Return (x, y) of the center of cell containing provided text 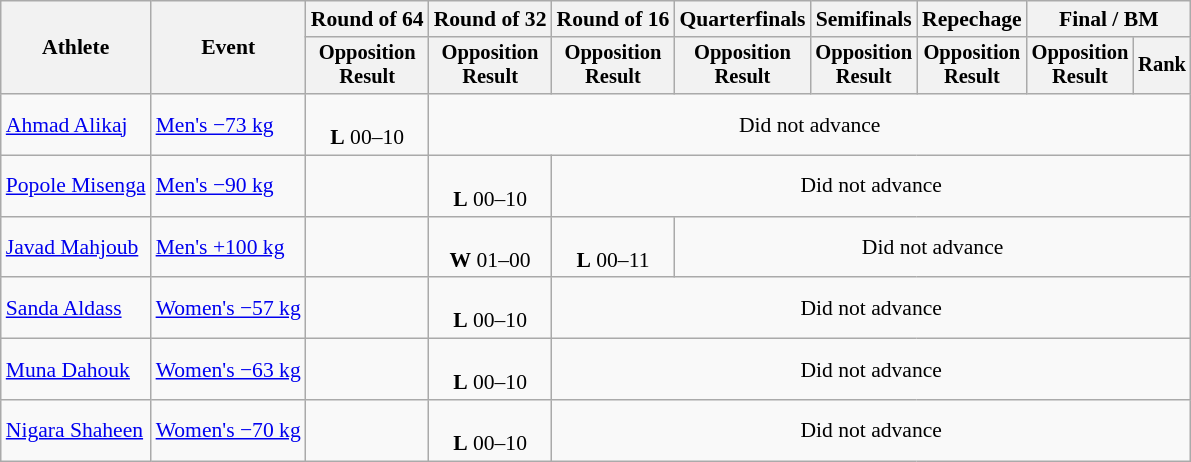
Javad Mahjoub (76, 248)
Men's −73 kg (228, 124)
Athlete (76, 48)
Ahmad Alikaj (76, 124)
Nigara Shaheen (76, 430)
Men's −90 kg (228, 186)
Event (228, 48)
Women's −57 kg (228, 308)
Rank (1162, 66)
Semifinals (864, 19)
Repechage (972, 19)
Women's −63 kg (228, 370)
W 01–00 (490, 248)
Popole Misenga (76, 186)
L 00–11 (614, 248)
Men's +100 kg (228, 248)
Final / BM (1109, 19)
Sanda Aldass (76, 308)
Quarterfinals (742, 19)
Muna Dahouk (76, 370)
Women's −70 kg (228, 430)
Round of 16 (614, 19)
Round of 32 (490, 19)
Round of 64 (368, 19)
